Capture the cell that displays the provided text and extract its [x, y] central coordinate. 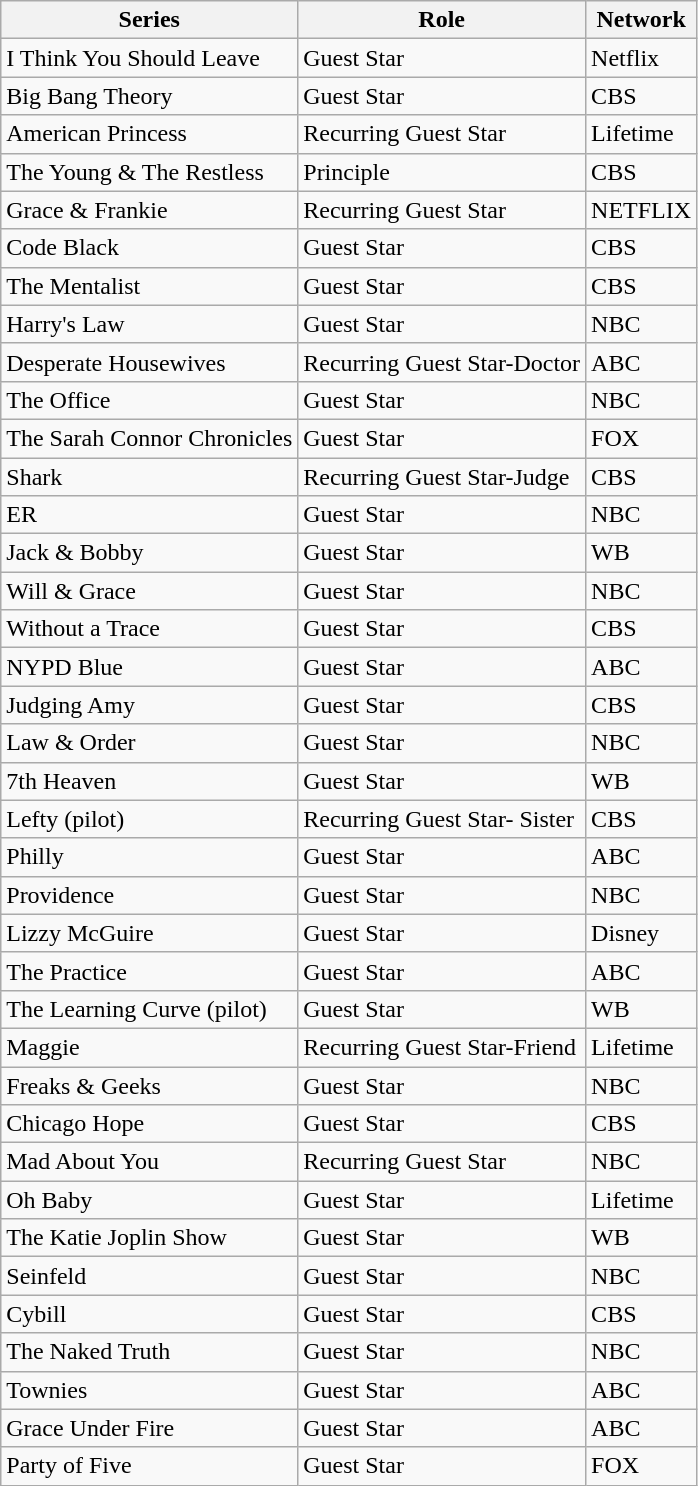
Big Bang Theory [150, 96]
Recurring Guest Star-Judge [442, 477]
Recurring Guest Star-Doctor [442, 362]
Code Black [150, 248]
Freaks & Geeks [150, 1085]
The Naked Truth [150, 1352]
Providence [150, 895]
The Learning Curve (pilot) [150, 1009]
The Katie Joplin Show [150, 1238]
Mad About You [150, 1162]
Party of Five [150, 1466]
The Sarah Connor Chronicles [150, 438]
Recurring Guest Star-Friend [442, 1047]
The Practice [150, 971]
Desperate Housewives [150, 362]
Jack & Bobby [150, 553]
Recurring Guest Star- Sister [442, 819]
NETFLIX [642, 210]
Cybill [150, 1314]
Townies [150, 1390]
Will & Grace [150, 591]
The Mentalist [150, 286]
I Think You Should Leave [150, 58]
Law & Order [150, 743]
Shark [150, 477]
Principle [442, 172]
Disney [642, 933]
Network [642, 20]
Oh Baby [150, 1200]
The Young & The Restless [150, 172]
Maggie [150, 1047]
Judging Amy [150, 705]
ER [150, 515]
The Office [150, 400]
Harry's Law [150, 324]
Lefty (pilot) [150, 819]
7th Heaven [150, 781]
Role [442, 20]
Grace Under Fire [150, 1428]
Without a Trace [150, 629]
Chicago Hope [150, 1124]
Series [150, 20]
Lizzy McGuire [150, 933]
Philly [150, 857]
NYPD Blue [150, 667]
Seinfeld [150, 1276]
Grace & Frankie [150, 210]
Netflix [642, 58]
American Princess [150, 134]
